From the cell containing the given text, extract its center point as (x, y) coordinate. 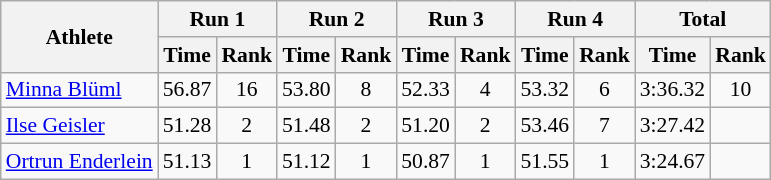
50.87 (426, 162)
8 (366, 90)
51.55 (544, 162)
Athlete (80, 36)
Run 1 (218, 19)
56.87 (188, 90)
Ortrun Enderlein (80, 162)
Total (703, 19)
4 (486, 90)
51.20 (426, 126)
51.13 (188, 162)
51.48 (306, 126)
3:36.32 (672, 90)
52.33 (426, 90)
3:27.42 (672, 126)
53.32 (544, 90)
3:24.67 (672, 162)
10 (740, 90)
Run 4 (574, 19)
16 (246, 90)
Minna Blüml (80, 90)
51.28 (188, 126)
53.80 (306, 90)
7 (604, 126)
53.46 (544, 126)
Run 3 (456, 19)
Ilse Geisler (80, 126)
51.12 (306, 162)
Run 2 (336, 19)
6 (604, 90)
